Extract the (X, Y) coordinate from the center of the cell holding the provided text.  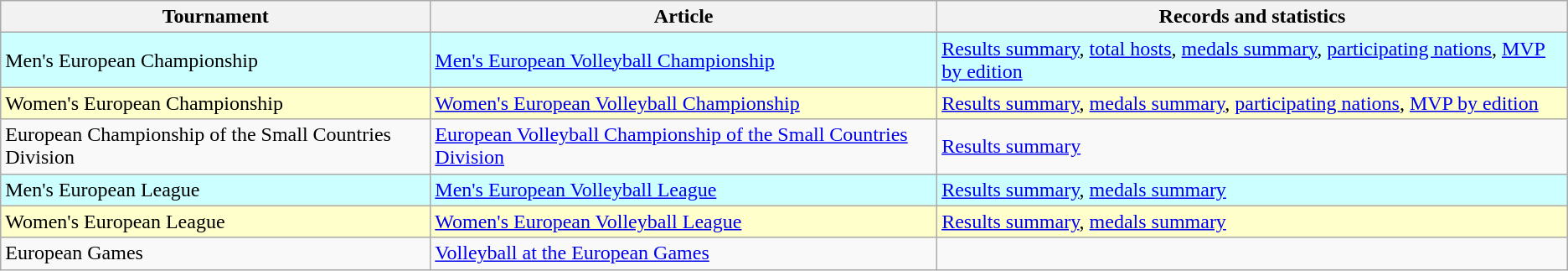
Volleyball at the European Games (683, 253)
European Volleyball Championship of the Small Countries Division (683, 146)
Men's European Volleyball Championship (683, 60)
Tournament (216, 17)
Women's European Volleyball Championship (683, 103)
Women's European Championship (216, 103)
Results summary, total hosts, medals summary, participating nations, MVP by edition (1253, 60)
Men's European Championship (216, 60)
Women's European Volleyball League (683, 221)
Article (683, 17)
Men's European League (216, 190)
European Games (216, 253)
European Championship of the Small Countries Division (216, 146)
Women's European League (216, 221)
Results summary, medals summary, participating nations, MVP by edition (1253, 103)
Records and statistics (1253, 17)
Results summary (1253, 146)
Men's European Volleyball League (683, 190)
